From the cell containing the given text, extract its center point as [x, y] coordinate. 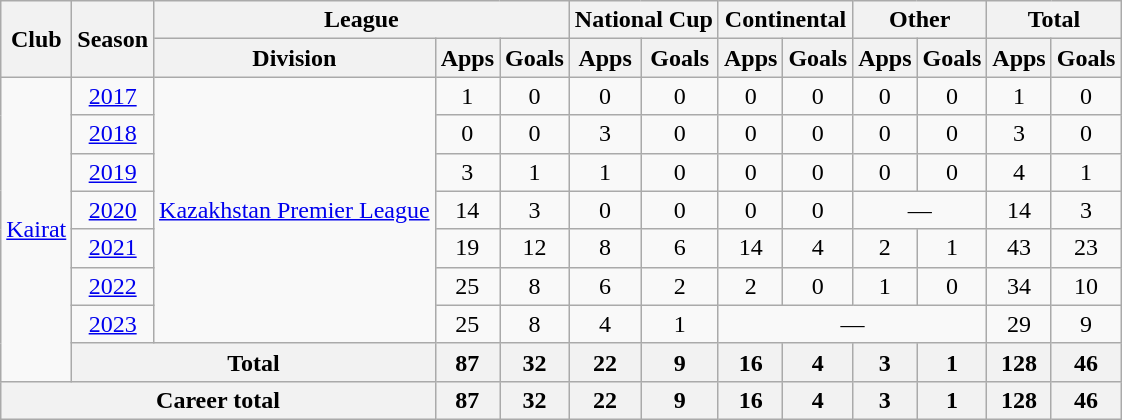
Continental [785, 20]
Club [36, 39]
Division [295, 58]
Kairat [36, 229]
Other [920, 20]
43 [1019, 248]
23 [1086, 248]
19 [467, 248]
National Cup [644, 20]
29 [1019, 324]
2020 [113, 210]
34 [1019, 286]
2021 [113, 248]
2017 [113, 96]
10 [1086, 286]
12 [535, 248]
2022 [113, 286]
Career total [218, 400]
2023 [113, 324]
Season [113, 39]
2018 [113, 134]
League [362, 20]
Kazakhstan Premier League [295, 210]
2019 [113, 172]
